Determine the (X, Y) coordinate at the center of the cell enclosing the given text.  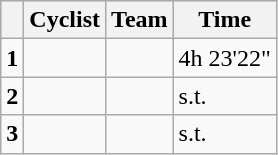
Time (224, 20)
2 (12, 96)
4h 23'22" (224, 58)
3 (12, 134)
Team (140, 20)
Cyclist (65, 20)
1 (12, 58)
